Detect which cell encompasses the target text, then output its (X, Y) center coordinate. 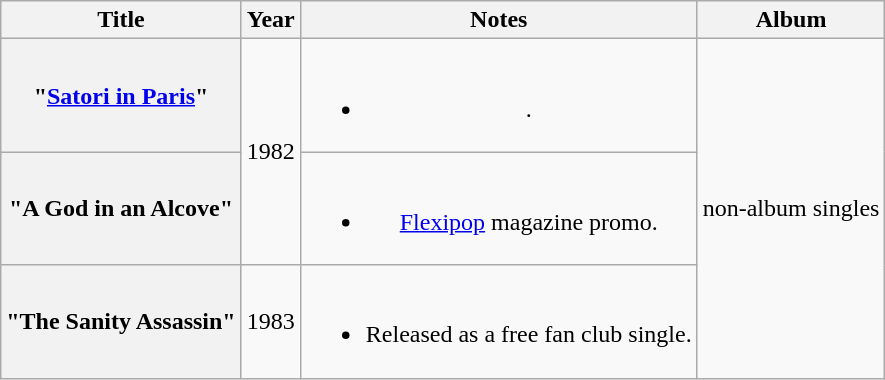
Notes (498, 20)
Released as a free fan club single. (498, 322)
Flexipop magazine promo. (498, 208)
Album (791, 20)
non-album singles (791, 208)
. (498, 96)
1983 (270, 322)
1982 (270, 152)
Year (270, 20)
Title (121, 20)
"A God in an Alcove" (121, 208)
"The Sanity Assassin" (121, 322)
"Satori in Paris" (121, 96)
